Extract the (X, Y) coordinate from the center of the cell holding the provided text.  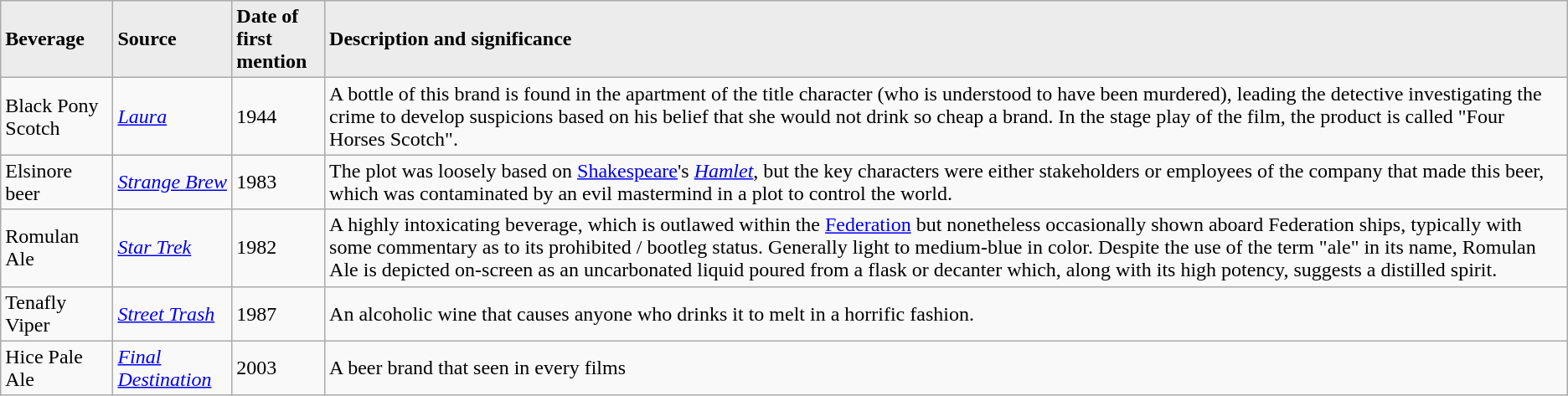
1987 (278, 313)
Elsinore beer (57, 183)
Laura (173, 116)
Star Trek (173, 248)
Date offirst mention (278, 39)
An alcoholic wine that causes anyone who drinks it to melt in a horrific fashion. (946, 313)
Black Pony Scotch (57, 116)
Final Destination (173, 368)
Strange Brew (173, 183)
Source (173, 39)
1982 (278, 248)
Tenafly Viper (57, 313)
2003 (278, 368)
Romulan Ale (57, 248)
Description and significance (946, 39)
Street Trash (173, 313)
Hice Pale Ale (57, 368)
A beer brand that seen in every films (946, 368)
1983 (278, 183)
Beverage (57, 39)
1944 (278, 116)
